Return the (X, Y) coordinate for the center point of the cell that contains the specified text.  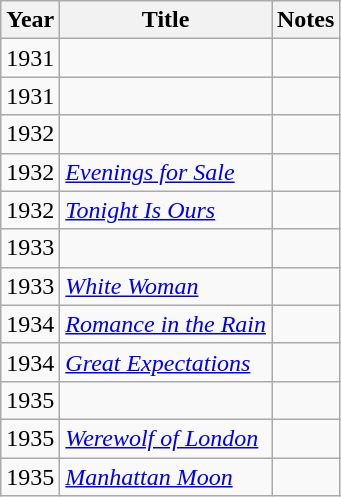
Great Expectations (166, 362)
Manhattan Moon (166, 477)
White Woman (166, 286)
Romance in the Rain (166, 324)
Evenings for Sale (166, 172)
Notes (306, 20)
Werewolf of London (166, 438)
Title (166, 20)
Tonight Is Ours (166, 210)
Year (30, 20)
